Return (X, Y) of the center of cell containing provided text 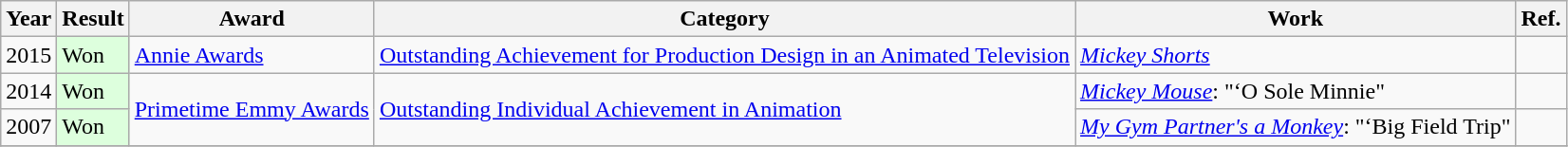
Primetime Emmy Awards (252, 109)
Ref. (1541, 19)
2014 (28, 91)
Mickey Shorts (1296, 55)
2007 (28, 127)
Outstanding Achievement for Production Design in an Animated Television (724, 55)
My Gym Partner's a Monkey: "‘Big Field Trip" (1296, 127)
Mickey Mouse: "‘O Sole Minnie" (1296, 91)
Result (93, 19)
Year (28, 19)
Outstanding Individual Achievement in Animation (724, 109)
Work (1296, 19)
2015 (28, 55)
Award (252, 19)
Annie Awards (252, 55)
Category (724, 19)
